For the text-containing cell, return its midpoint in (X, Y) coordinate format. 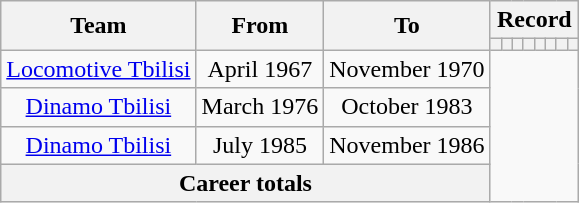
November 1986 (407, 145)
November 1970 (407, 69)
July 1985 (260, 145)
To (407, 26)
From (260, 26)
March 1976 (260, 107)
Team (98, 26)
Record (534, 20)
October 1983 (407, 107)
April 1967 (260, 69)
Career totals (246, 183)
Locomotive Tbilisi (98, 69)
